For the text-containing cell, return its midpoint in [X, Y] coordinate format. 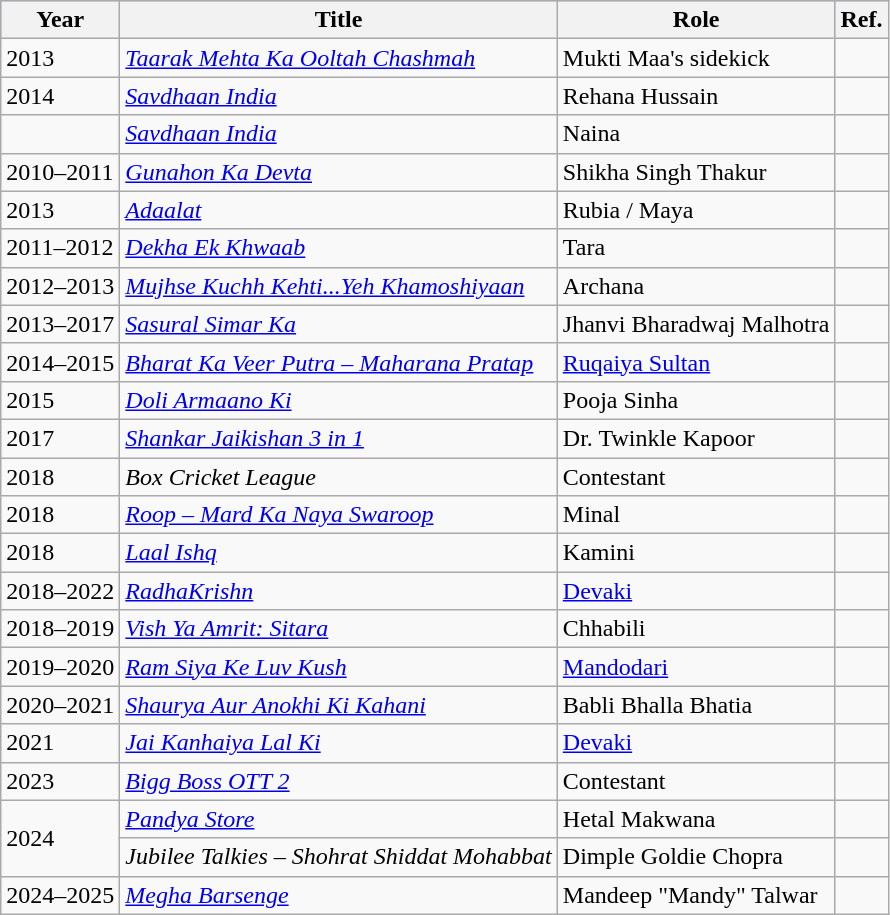
Rubia / Maya [696, 210]
Mandodari [696, 667]
2012–2013 [60, 286]
Box Cricket League [338, 477]
Jhanvi Bharadwaj Malhotra [696, 324]
2011–2012 [60, 248]
2020–2021 [60, 705]
Dimple Goldie Chopra [696, 857]
Ref. [862, 20]
Pooja Sinha [696, 400]
Jai Kanhaiya Lal Ki [338, 743]
Role [696, 20]
Minal [696, 515]
Taarak Mehta Ka Ooltah Chashmah [338, 58]
Jubilee Talkies – Shohrat Shiddat Mohabbat [338, 857]
Rehana Hussain [696, 96]
Tara [696, 248]
Doli Armaano Ki [338, 400]
Mandeep "Mandy" Talwar [696, 895]
Dekha Ek Khwaab [338, 248]
Shaurya Aur Anokhi Ki Kahani [338, 705]
2018–2019 [60, 629]
Ram Siya Ke Luv Kush [338, 667]
Bharat Ka Veer Putra – Maharana Pratap [338, 362]
RadhaKrishn [338, 591]
Roop – Mard Ka Naya Swaroop [338, 515]
Pandya Store [338, 819]
Gunahon Ka Devta [338, 172]
2017 [60, 438]
Title [338, 20]
2015 [60, 400]
Dr. Twinkle Kapoor [696, 438]
Sasural Simar Ka [338, 324]
Shikha Singh Thakur [696, 172]
2013–2017 [60, 324]
Bigg Boss OTT 2 [338, 781]
Chhabili [696, 629]
Kamini [696, 553]
2014–2015 [60, 362]
Laal Ishq [338, 553]
2024–2025 [60, 895]
Hetal Makwana [696, 819]
2014 [60, 96]
Babli Bhalla Bhatia [696, 705]
2023 [60, 781]
Mujhse Kuchh Kehti...Yeh Khamoshiyaan [338, 286]
2019–2020 [60, 667]
Mukti Maa's sidekick [696, 58]
Shankar Jaikishan 3 in 1 [338, 438]
2018–2022 [60, 591]
2024 [60, 838]
Ruqaiya Sultan [696, 362]
2021 [60, 743]
Adaalat [338, 210]
Year [60, 20]
Archana [696, 286]
Megha Barsenge [338, 895]
Vish Ya Amrit: Sitara [338, 629]
2010–2011 [60, 172]
Naina [696, 134]
